For the text-containing cell, return its midpoint in [X, Y] coordinate format. 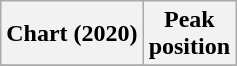
Peakposition [189, 34]
Chart (2020) [72, 34]
